For the text-containing cell, return its midpoint in [x, y] coordinate format. 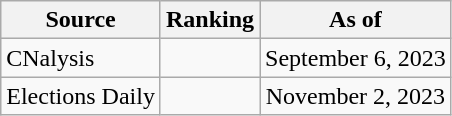
September 6, 2023 [356, 58]
Source [81, 20]
CNalysis [81, 58]
Ranking [210, 20]
As of [356, 20]
November 2, 2023 [356, 96]
Elections Daily [81, 96]
